Find where the given text appears and provide that cell's center as (X, Y) coordinate. 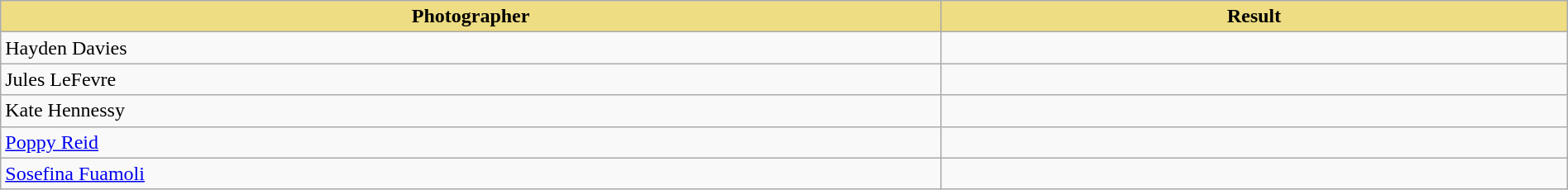
Hayden Davies (471, 48)
Sosefina Fuamoli (471, 173)
Photographer (471, 17)
Result (1254, 17)
Kate Hennessy (471, 111)
Poppy Reid (471, 142)
Jules LeFevre (471, 79)
